Provide the (X, Y) coordinate of the cell's center where the given text is located.  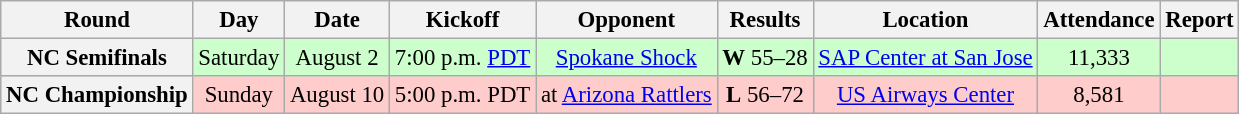
Attendance (1099, 20)
11,333 (1099, 58)
L 56–72 (765, 95)
Sunday (239, 95)
August 10 (338, 95)
W 55–28 (765, 58)
Round (97, 20)
at Arizona Rattlers (626, 95)
5:00 p.m. PDT (463, 95)
Opponent (626, 20)
Date (338, 20)
August 2 (338, 58)
NC Championship (97, 95)
SAP Center at San Jose (926, 58)
7:00 p.m. PDT (463, 58)
Saturday (239, 58)
Location (926, 20)
Results (765, 20)
Day (239, 20)
US Airways Center (926, 95)
NC Semifinals (97, 58)
Kickoff (463, 20)
Report (1200, 20)
8,581 (1099, 95)
Spokane Shock (626, 58)
